Output the (X, Y) coordinate of the center of the cell containing the given text.  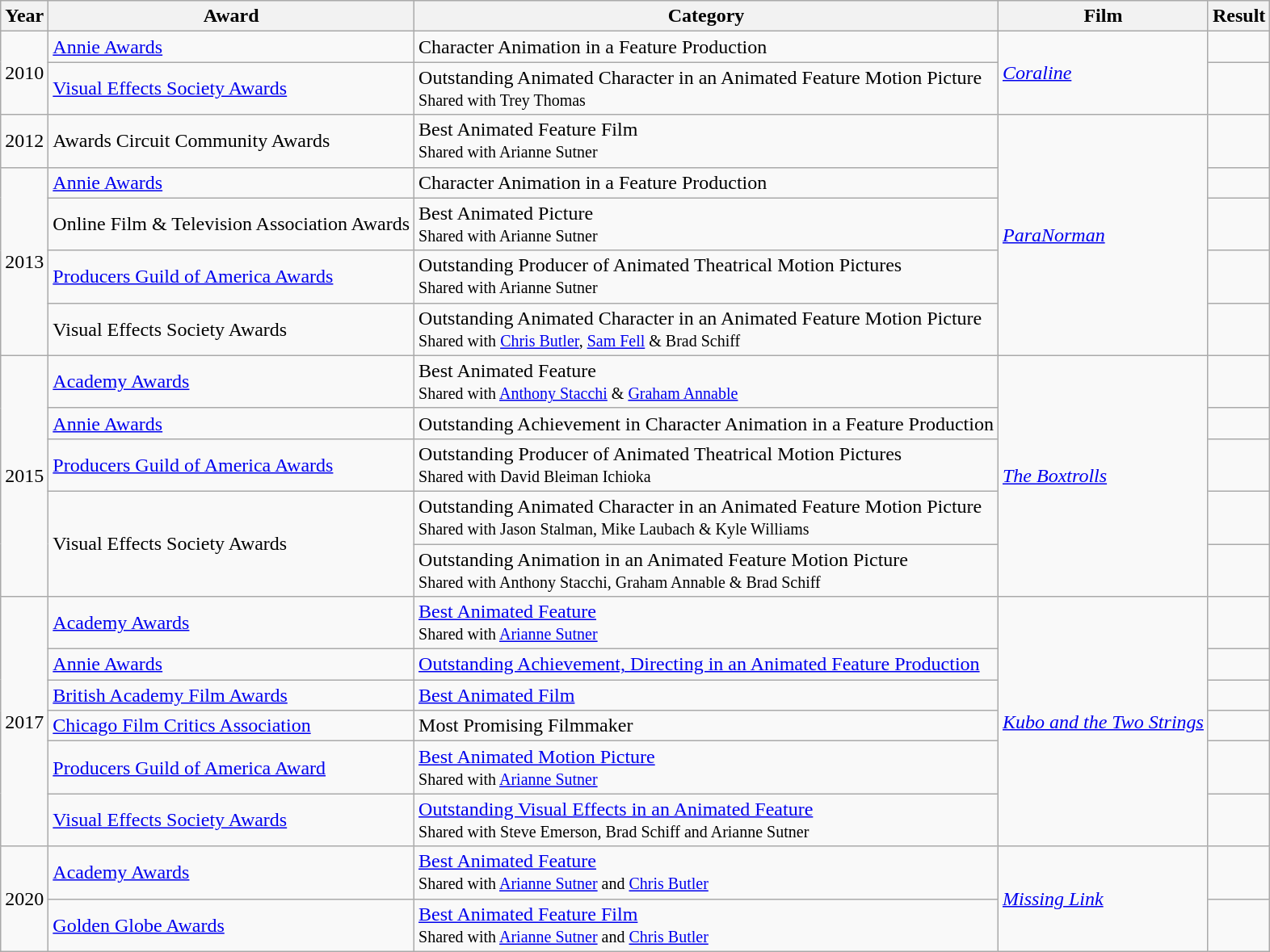
Result (1238, 16)
Outstanding Animated Character in an Animated Feature Motion PictureShared with Chris Butler, Sam Fell & Brad Schiff (706, 329)
Film (1103, 16)
Chicago Film Critics Association (231, 726)
2020 (24, 899)
ParaNorman (1103, 235)
Award (231, 16)
Awards Circuit Community Awards (231, 140)
Online Film & Television Association Awards (231, 224)
2017 (24, 722)
Outstanding Achievement in Character Animation in a Feature Production (706, 423)
Best Animated Feature FilmShared with Arianne Sutner (706, 140)
2013 (24, 262)
Outstanding Visual Effects in an Animated FeatureShared with Steve Emerson, Brad Schiff and Arianne Sutner (706, 820)
Best Animated Motion PictureShared with Arianne Sutner (706, 767)
Outstanding Producer of Animated Theatrical Motion PicturesShared with Arianne Sutner (706, 276)
Outstanding Producer of Animated Theatrical Motion PicturesShared with David Bleiman Ichioka (706, 465)
Outstanding Animated Character in an Animated Feature Motion PictureShared with Trey Thomas (706, 89)
Best Animated FeatureShared with Anthony Stacchi & Graham Annable (706, 381)
2015 (24, 476)
Coraline (1103, 73)
Kubo and the Two Strings (1103, 722)
Outstanding Achievement, Directing in an Animated Feature Production (706, 665)
Best Animated FeatureShared with Arianne Sutner (706, 623)
Year (24, 16)
Best Animated PictureShared with Arianne Sutner (706, 224)
Most Promising Filmmaker (706, 726)
Best Animated Feature FilmShared with Arianne Sutner and Chris Butler (706, 925)
Best Animated FeatureShared with Arianne Sutner and Chris Butler (706, 872)
Missing Link (1103, 899)
Outstanding Animation in an Animated Feature Motion PictureShared with Anthony Stacchi, Graham Annable & Brad Schiff (706, 570)
Outstanding Animated Character in an Animated Feature Motion PictureShared with Jason Stalman, Mike Laubach & Kyle Williams (706, 517)
Producers Guild of America Award (231, 767)
Category (706, 16)
Best Animated Film (706, 695)
2012 (24, 140)
The Boxtrolls (1103, 476)
Golden Globe Awards (231, 925)
2010 (24, 73)
British Academy Film Awards (231, 695)
